Capture the cell that displays the provided text and extract its (x, y) central coordinate. 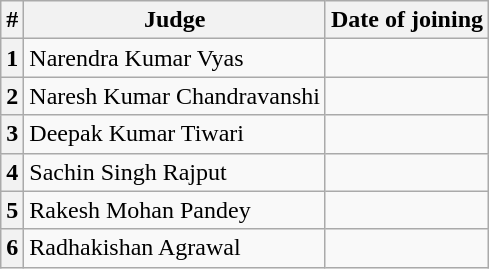
Deepak Kumar Tiwari (175, 134)
5 (12, 210)
Date of joining (406, 20)
Narendra Kumar Vyas (175, 58)
Naresh Kumar Chandravanshi (175, 96)
Sachin Singh Rajput (175, 172)
6 (12, 248)
# (12, 20)
4 (12, 172)
Judge (175, 20)
Rakesh Mohan Pandey (175, 210)
1 (12, 58)
3 (12, 134)
Radhakishan Agrawal (175, 248)
2 (12, 96)
